Provide the [X, Y] coordinate of the cell's center where the given text is located.  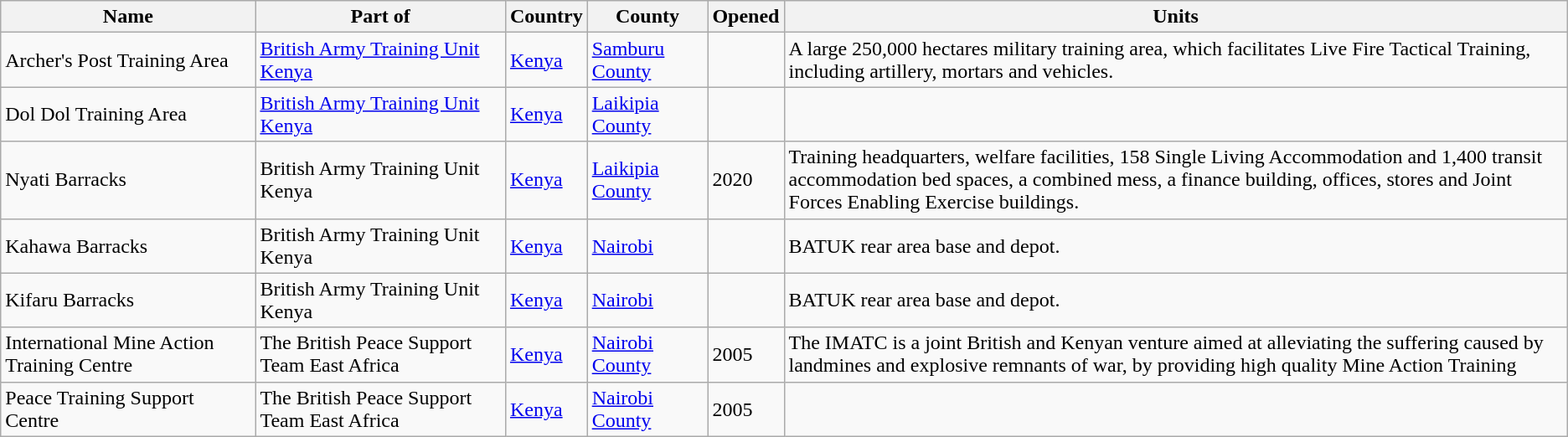
Dol Dol Training Area [128, 114]
Kahawa Barracks [128, 246]
Opened [745, 17]
Name [128, 17]
Kifaru Barracks [128, 300]
Peace Training Support Centre [128, 409]
County [647, 17]
Nyati Barracks [128, 180]
2020 [745, 180]
International Mine Action Training Centre [128, 355]
Units [1176, 17]
Samburu County [647, 60]
A large 250,000 hectares military training area, which facilitates Live Fire Tactical Training, including artillery, mortars and vehicles. [1176, 60]
Country [546, 17]
Part of [380, 17]
Archer's Post Training Area [128, 60]
